Pinpoint the cell where the given text exists, returning its [X, Y] midpoint coordinate. 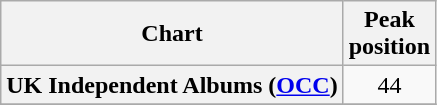
Chart [172, 34]
UK Independent Albums (OCC) [172, 85]
Peakposition [389, 34]
44 [389, 85]
